Determine the [X, Y] coordinate at the center of the cell enclosing the given text.  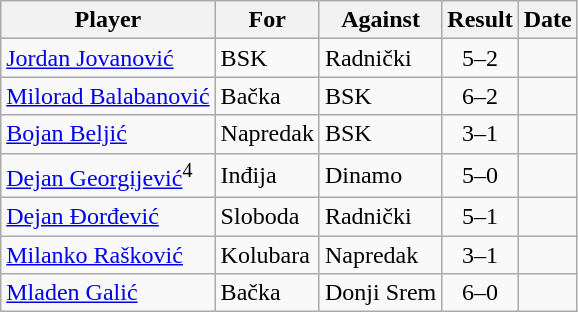
Player [108, 20]
Milorad Balabanović [108, 96]
Sloboda [267, 217]
Dejan Đorđević [108, 217]
Against [380, 20]
Kolubara [267, 255]
5–1 [480, 217]
Date [548, 20]
6–2 [480, 96]
5–0 [480, 176]
Result [480, 20]
Bojan Beljić [108, 134]
For [267, 20]
5–2 [480, 58]
Inđija [267, 176]
Mladen Galić [108, 293]
Milanko Rašković [108, 255]
Dejan Georgijević4 [108, 176]
6–0 [480, 293]
Donji Srem [380, 293]
Dinamo [380, 176]
Jordan Jovanović [108, 58]
